Pinpoint the cell where the given text exists, returning its (X, Y) midpoint coordinate. 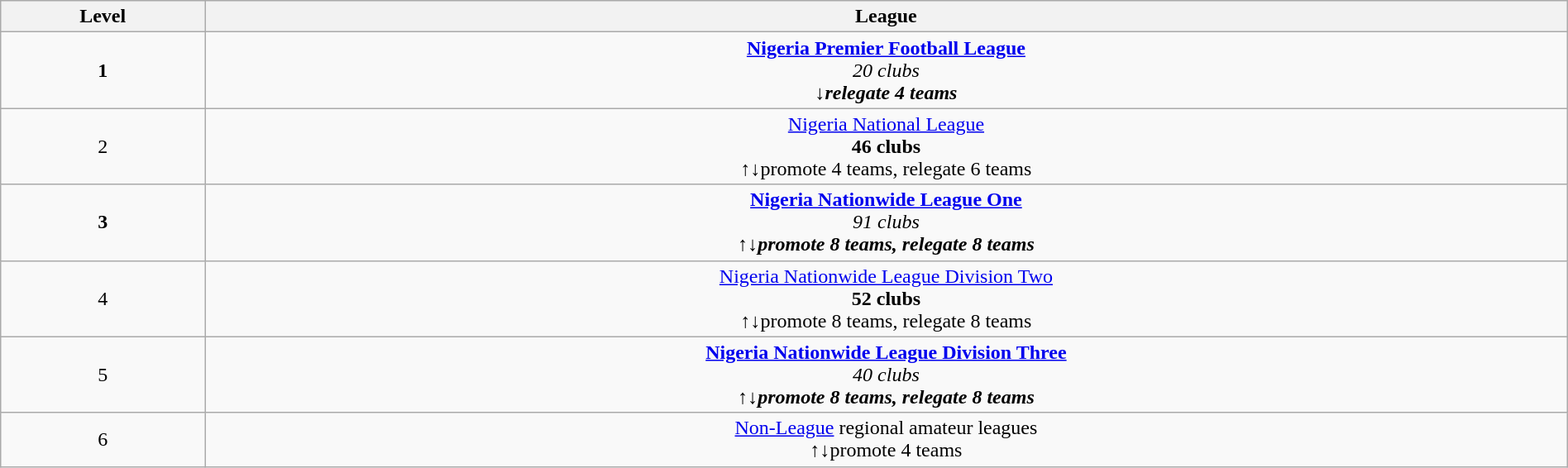
Nigeria Nationwide League Division Three40 clubs↑↓promote 8 teams, relegate 8 teams (887, 375)
Level (103, 17)
Nigeria Premier Football League 20 clubs↓relegate 4 teams (887, 70)
Nigeria National League 46 clubs↑↓promote 4 teams, relegate 6 teams (887, 146)
6 (103, 440)
4 (103, 298)
League (887, 17)
2 (103, 146)
Non-League regional amateur leagues↑↓promote 4 teams (887, 440)
Nigeria Nationwide League Division Two52 clubs↑↓promote 8 teams, relegate 8 teams (887, 298)
Nigeria Nationwide League One 91 clubs↑↓promote 8 teams, relegate 8 teams (887, 222)
3 (103, 222)
5 (103, 375)
1 (103, 70)
